Locate the cell with the specified text and output its (X, Y) center coordinate. 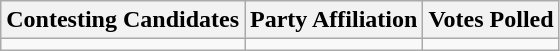
Party Affiliation (334, 20)
Votes Polled (491, 20)
Contesting Candidates (123, 20)
